Locate the cell with the specified text and output its (x, y) center coordinate. 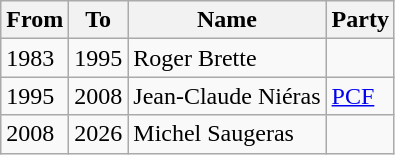
Michel Saugeras (227, 134)
2026 (98, 134)
To (98, 20)
1983 (35, 58)
Name (227, 20)
Jean-Claude Niéras (227, 96)
Roger Brette (227, 58)
From (35, 20)
PCF (360, 96)
Party (360, 20)
